Determine the [X, Y] coordinate at the center of the cell enclosing the given text.  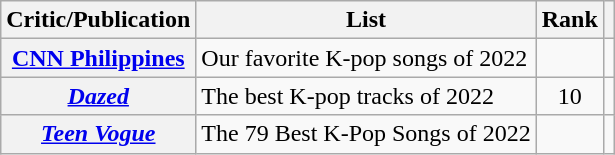
Our favorite K-pop songs of 2022 [366, 58]
The 79 Best K-Pop Songs of 2022 [366, 134]
The best K-pop tracks of 2022 [366, 96]
Teen Vogue [98, 134]
List [366, 20]
Rank [570, 20]
Critic/Publication [98, 20]
Dazed [98, 96]
10 [570, 96]
CNN Philippines [98, 58]
